Capture the cell that displays the provided text and extract its [x, y] central coordinate. 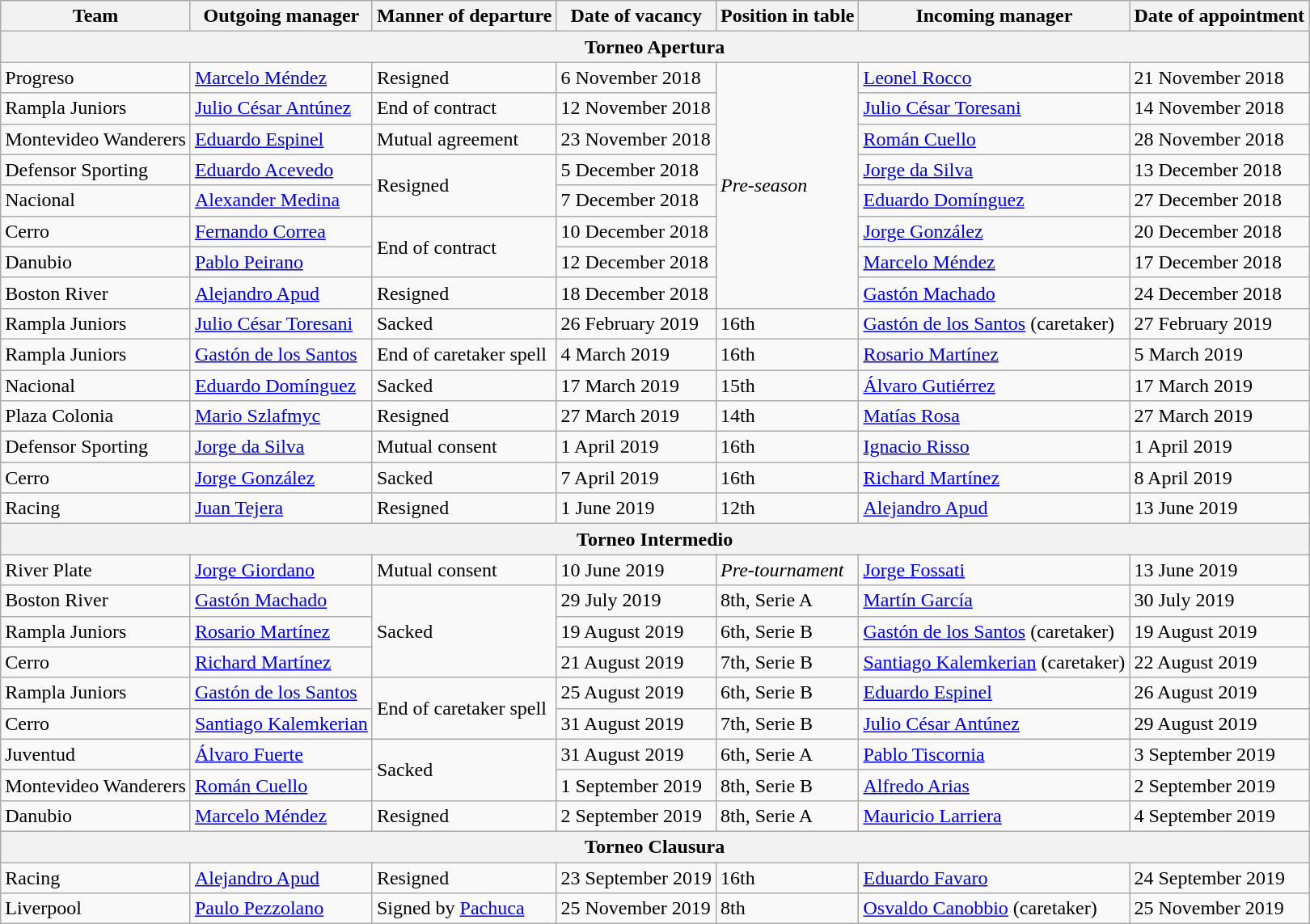
Incoming manager [995, 16]
Fernando Correa [281, 231]
Date of appointment [1219, 16]
Outgoing manager [281, 16]
25 August 2019 [636, 693]
Santiago Kalemkerian [281, 724]
8 April 2019 [1219, 478]
15th [788, 386]
Liverpool [95, 909]
21 November 2018 [1219, 78]
Álvaro Gutiérrez [995, 386]
Paulo Pezzolano [281, 909]
Santiago Kalemkerian (caretaker) [995, 662]
6 November 2018 [636, 78]
Alfredo Arias [995, 785]
27 February 2019 [1219, 323]
14 November 2018 [1219, 108]
13 December 2018 [1219, 170]
29 August 2019 [1219, 724]
7 April 2019 [636, 478]
5 March 2019 [1219, 354]
10 June 2019 [636, 570]
4 March 2019 [636, 354]
23 November 2018 [636, 139]
Alexander Medina [281, 200]
Osvaldo Canobbio (caretaker) [995, 909]
Leonel Rocco [995, 78]
28 November 2018 [1219, 139]
Pablo Peirano [281, 262]
Eduardo Favaro [995, 877]
Pre-tournament [788, 570]
21 August 2019 [636, 662]
Position in table [788, 16]
Torneo Apertura [655, 47]
Mario Szlafmyc [281, 416]
24 December 2018 [1219, 293]
Álvaro Fuerte [281, 754]
Mutual agreement [464, 139]
26 February 2019 [636, 323]
6th, Serie A [788, 754]
1 September 2019 [636, 785]
10 December 2018 [636, 231]
Progreso [95, 78]
22 August 2019 [1219, 662]
River Plate [95, 570]
Eduardo Acevedo [281, 170]
Jorge Fossati [995, 570]
Mauricio Larriera [995, 816]
Signed by Pachuca [464, 909]
Plaza Colonia [95, 416]
5 December 2018 [636, 170]
8th, Serie B [788, 785]
12 November 2018 [636, 108]
7 December 2018 [636, 200]
27 December 2018 [1219, 200]
Manner of departure [464, 16]
18 December 2018 [636, 293]
Jorge Giordano [281, 570]
Martín García [995, 601]
14th [788, 416]
8th [788, 909]
Pre-season [788, 185]
26 August 2019 [1219, 693]
Team [95, 16]
Juan Tejera [281, 508]
Date of vacancy [636, 16]
Torneo Intermedio [655, 539]
20 December 2018 [1219, 231]
4 September 2019 [1219, 816]
1 June 2019 [636, 508]
30 July 2019 [1219, 601]
12 December 2018 [636, 262]
29 July 2019 [636, 601]
Juventud [95, 754]
12th [788, 508]
17 December 2018 [1219, 262]
Pablo Tiscornia [995, 754]
Ignacio Risso [995, 447]
23 September 2019 [636, 877]
Matías Rosa [995, 416]
Torneo Clausura [655, 846]
3 September 2019 [1219, 754]
24 September 2019 [1219, 877]
